Identify which cell holds the provided text, then report its (X, Y) central coordinate. 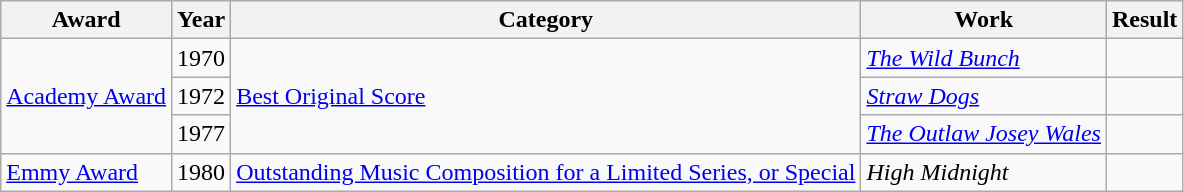
1980 (202, 172)
1977 (202, 134)
Work (984, 20)
Emmy Award (86, 172)
1972 (202, 96)
The Outlaw Josey Wales (984, 134)
Year (202, 20)
The Wild Bunch (984, 58)
Category (546, 20)
Best Original Score (546, 96)
Award (86, 20)
1970 (202, 58)
Outstanding Music Composition for a Limited Series, or Special (546, 172)
Result (1144, 20)
High Midnight (984, 172)
Academy Award (86, 96)
Straw Dogs (984, 96)
